Extract the (X, Y) coordinate from the center of the cell holding the provided text.  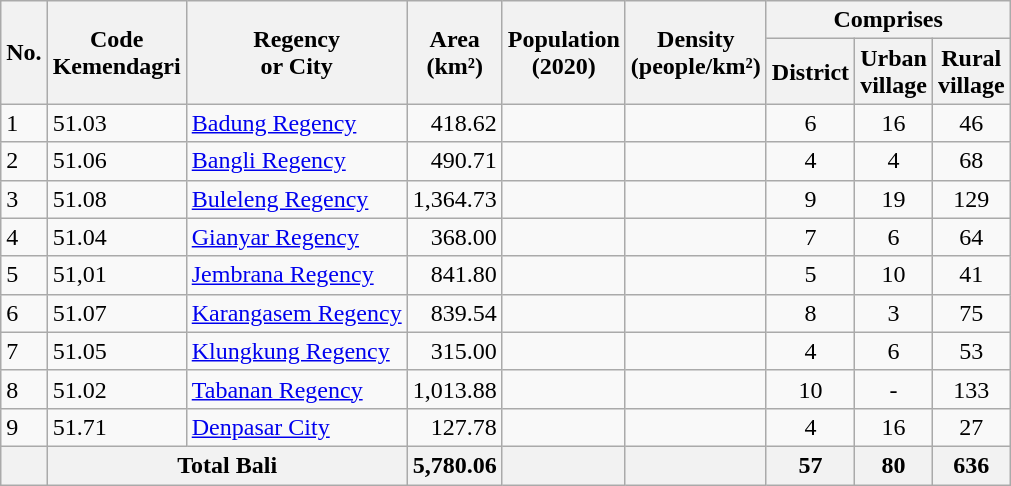
Bangli Regency (296, 161)
1 (24, 123)
District (810, 72)
Area (km²) (454, 52)
51.03 (116, 123)
418.62 (454, 123)
2 (24, 161)
51.71 (116, 427)
Regency or City (296, 52)
51.04 (116, 237)
Karangasem Regency (296, 313)
Buleleng Regency (296, 199)
51.08 (116, 199)
27 (971, 427)
127.78 (454, 427)
51.06 (116, 161)
368.00 (454, 237)
Code Kemendagri (116, 52)
64 (971, 237)
Comprises (888, 20)
Badung Regency (296, 123)
57 (810, 465)
Klungkung Regency (296, 351)
Denpasar City (296, 427)
1,013.88 (454, 389)
490.71 (454, 161)
839.54 (454, 313)
51.05 (116, 351)
133 (971, 389)
315.00 (454, 351)
75 (971, 313)
Density (people/km²) (696, 52)
51.07 (116, 313)
Jembrana Regency (296, 275)
19 (894, 199)
51,01 (116, 275)
Ruralvillage (971, 72)
80 (894, 465)
Gianyar Regency (296, 237)
5,780.06 (454, 465)
68 (971, 161)
41 (971, 275)
841.80 (454, 275)
51.02 (116, 389)
No. (24, 52)
53 (971, 351)
Tabanan Regency (296, 389)
129 (971, 199)
Population (2020) (564, 52)
Total Bali (227, 465)
Urbanvillage (894, 72)
46 (971, 123)
636 (971, 465)
- (894, 389)
1,364.73 (454, 199)
